Pinpoint the cell where the given text exists, returning its (X, Y) midpoint coordinate. 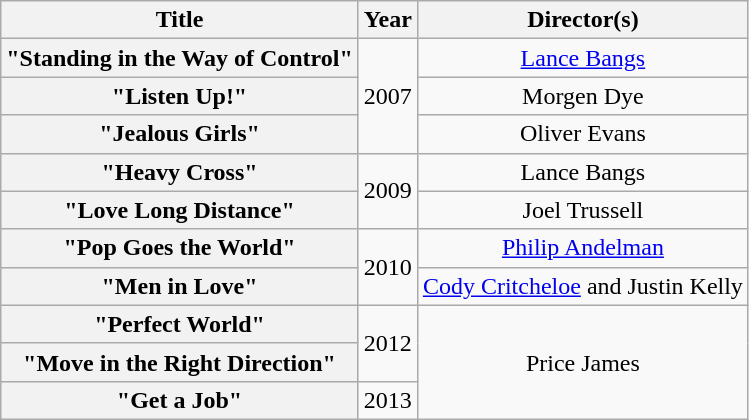
Year (388, 20)
"Move in the Right Direction" (180, 362)
Philip Andelman (582, 248)
Title (180, 20)
"Get a Job" (180, 400)
"Love Long Distance" (180, 210)
Oliver Evans (582, 134)
2007 (388, 96)
"Jealous Girls" (180, 134)
"Pop Goes the World" (180, 248)
"Perfect World" (180, 324)
Cody Critcheloe and Justin Kelly (582, 286)
"Heavy Cross" (180, 172)
"Men in Love" (180, 286)
Price James (582, 362)
"Standing in the Way of Control" (180, 58)
Director(s) (582, 20)
Joel Trussell (582, 210)
2009 (388, 191)
Morgen Dye (582, 96)
"Listen Up!" (180, 96)
2013 (388, 400)
2010 (388, 267)
2012 (388, 343)
